Return [x, y] of the center of cell containing provided text 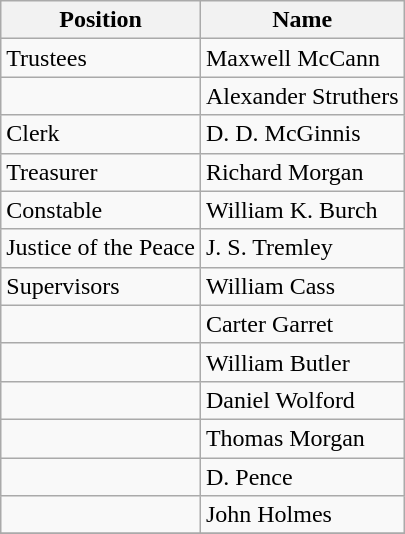
D. Pence [302, 477]
Maxwell McCann [302, 58]
Carter Garret [302, 324]
Treasurer [101, 172]
Name [302, 20]
William Butler [302, 362]
Justice of the Peace [101, 248]
J. S. Tremley [302, 248]
Richard Morgan [302, 172]
Daniel Wolford [302, 400]
D. D. McGinnis [302, 134]
Trustees [101, 58]
William K. Burch [302, 210]
Thomas Morgan [302, 438]
Position [101, 20]
Alexander Struthers [302, 96]
Constable [101, 210]
John Holmes [302, 515]
William Cass [302, 286]
Supervisors [101, 286]
Clerk [101, 134]
